Scan for the cell matching the given text and deliver its (x, y) coordinate at center. 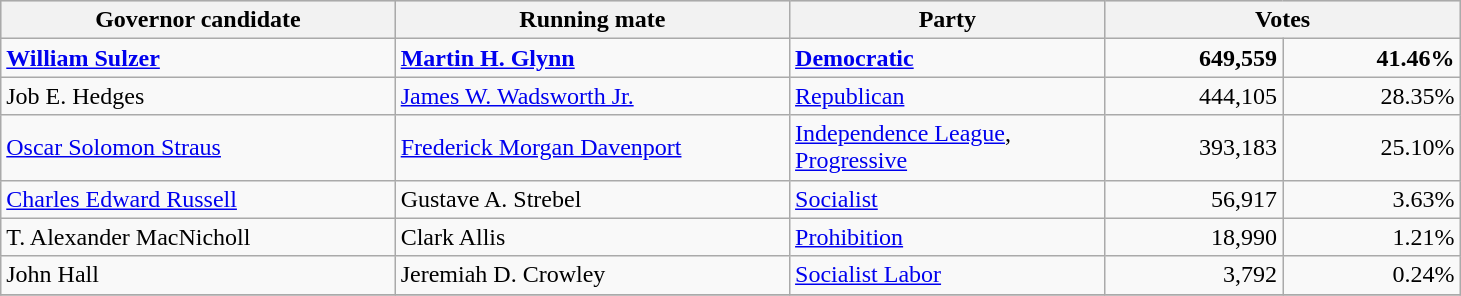
3.63% (1372, 199)
Governor candidate (198, 20)
Republican (948, 96)
25.10% (1372, 148)
Socialist (948, 199)
393,183 (1194, 148)
Running mate (592, 20)
0.24% (1372, 275)
18,990 (1194, 237)
1.21% (1372, 237)
James W. Wadsworth Jr. (592, 96)
T. Alexander MacNicholl (198, 237)
28.35% (1372, 96)
Job E. Hedges (198, 96)
Votes (1282, 20)
Gustave A. Strebel (592, 199)
56,917 (1194, 199)
Charles Edward Russell (198, 199)
Jeremiah D. Crowley (592, 275)
41.46% (1372, 58)
649,559 (1194, 58)
444,105 (1194, 96)
Frederick Morgan Davenport (592, 148)
Socialist Labor (948, 275)
Democratic (948, 58)
John Hall (198, 275)
Martin H. Glynn (592, 58)
Independence League, Progressive (948, 148)
Prohibition (948, 237)
3,792 (1194, 275)
Oscar Solomon Straus (198, 148)
William Sulzer (198, 58)
Party (948, 20)
Clark Allis (592, 237)
